Return the (x, y) coordinate for the center point of the cell that contains the specified text.  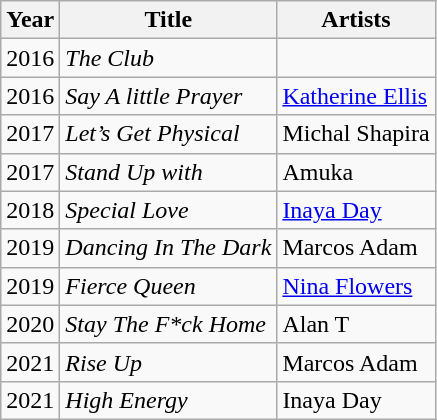
Special Love (168, 210)
Stay The F*ck Home (168, 324)
Fierce Queen (168, 286)
Let’s Get Physical (168, 134)
Stand Up with (168, 172)
Amuka (356, 172)
2020 (30, 324)
Rise Up (168, 362)
Artists (356, 20)
Katherine Ellis (356, 96)
High Energy (168, 400)
Nina Flowers (356, 286)
Year (30, 20)
Say A little Prayer (168, 96)
Dancing In The Dark (168, 248)
Alan T (356, 324)
Title (168, 20)
Michal Shapira (356, 134)
2018 (30, 210)
The Club (168, 58)
